Extract the (x, y) coordinate from the center of the cell holding the provided text.  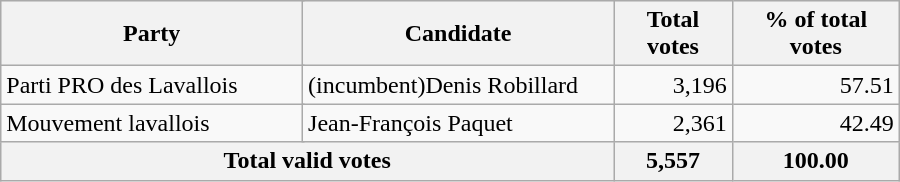
Jean-François Paquet (458, 123)
Total votes (674, 34)
100.00 (816, 161)
Candidate (458, 34)
5,557 (674, 161)
3,196 (674, 85)
Party (152, 34)
Total valid votes (308, 161)
(incumbent)Denis Robillard (458, 85)
Mouvement lavallois (152, 123)
42.49 (816, 123)
Parti PRO des Lavallois (152, 85)
% of total votes (816, 34)
2,361 (674, 123)
57.51 (816, 85)
